Pinpoint the cell where the given text exists, returning its [x, y] midpoint coordinate. 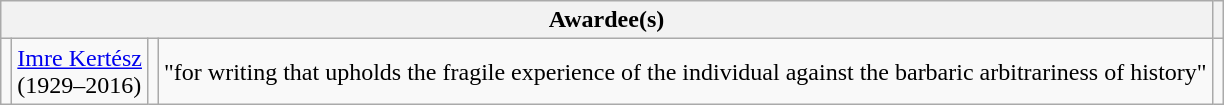
"for writing that upholds the fragile experience of the individual against the barbaric arbitrariness of history" [686, 72]
Imre Kertész(1929–2016) [80, 72]
Awardee(s) [606, 20]
